Return the (X, Y) coordinate for the center point of the cell that contains the specified text.  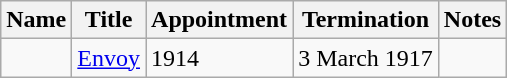
1914 (220, 58)
Appointment (220, 20)
Envoy (109, 58)
Name (36, 20)
Termination (366, 20)
Title (109, 20)
3 March 1917 (366, 58)
Notes (472, 20)
